Return (x, y) of the center of cell containing provided text 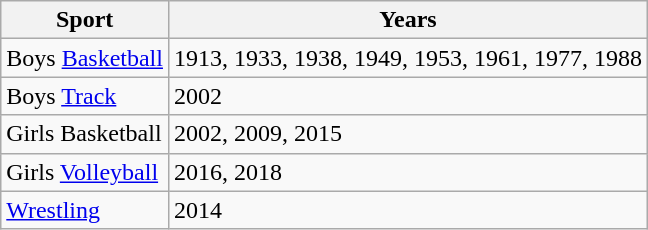
2002 (408, 96)
Boys Basketball (85, 58)
Girls Volleyball (85, 172)
Wrestling (85, 210)
2016, 2018 (408, 172)
1913, 1933, 1938, 1949, 1953, 1961, 1977, 1988 (408, 58)
Sport (85, 20)
2014 (408, 210)
Girls Basketball (85, 134)
Boys Track (85, 96)
2002, 2009, 2015 (408, 134)
Years (408, 20)
